Identify which cell holds the provided text, then report its (x, y) central coordinate. 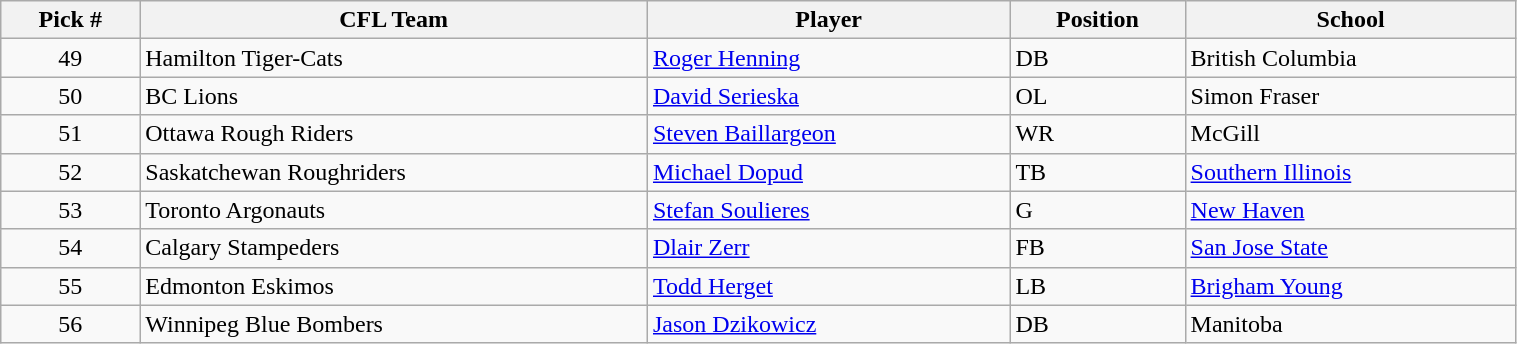
Jason Dzikowicz (828, 324)
53 (70, 210)
Player (828, 20)
Toronto Argonauts (394, 210)
51 (70, 134)
52 (70, 172)
School (1350, 20)
McGill (1350, 134)
Michael Dopud (828, 172)
54 (70, 248)
WR (1098, 134)
San Jose State (1350, 248)
56 (70, 324)
Calgary Stampeders (394, 248)
Position (1098, 20)
Roger Henning (828, 58)
Winnipeg Blue Bombers (394, 324)
Stefan Soulieres (828, 210)
CFL Team (394, 20)
LB (1098, 286)
TB (1098, 172)
Simon Fraser (1350, 96)
British Columbia (1350, 58)
Saskatchewan Roughriders (394, 172)
Steven Baillargeon (828, 134)
Ottawa Rough Riders (394, 134)
OL (1098, 96)
50 (70, 96)
Todd Herget (828, 286)
Edmonton Eskimos (394, 286)
G (1098, 210)
Brigham Young (1350, 286)
Hamilton Tiger-Cats (394, 58)
FB (1098, 248)
49 (70, 58)
Dlair Zerr (828, 248)
55 (70, 286)
David Serieska (828, 96)
New Haven (1350, 210)
Southern Illinois (1350, 172)
Manitoba (1350, 324)
BC Lions (394, 96)
Pick # (70, 20)
